Scan for the cell matching the given text and deliver its (X, Y) coordinate at center. 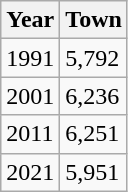
Year (30, 20)
1991 (30, 58)
2001 (30, 96)
5,792 (94, 58)
5,951 (94, 172)
Town (94, 20)
2021 (30, 172)
6,251 (94, 134)
6,236 (94, 96)
2011 (30, 134)
